Output the [x, y] coordinate of the center of the cell containing the given text.  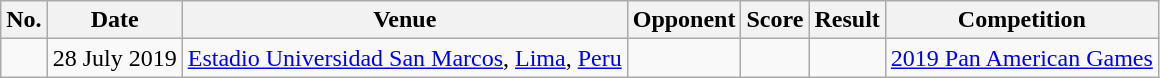
Competition [1022, 20]
Date [114, 20]
Estadio Universidad San Marcos, Lima, Peru [404, 58]
Opponent [684, 20]
Venue [404, 20]
28 July 2019 [114, 58]
No. [24, 20]
Score [775, 20]
2019 Pan American Games [1022, 58]
Result [847, 20]
